Identify which cell holds the provided text, then report its (X, Y) central coordinate. 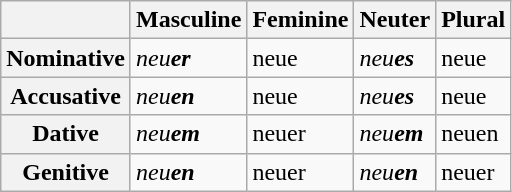
Feminine (300, 20)
Masculine (188, 20)
Plural (474, 20)
Dative (66, 134)
Neuter (395, 20)
Accusative (66, 96)
Nominative (66, 58)
Genitive (66, 172)
